Extract the [X, Y] coordinate from the center of the cell holding the provided text.  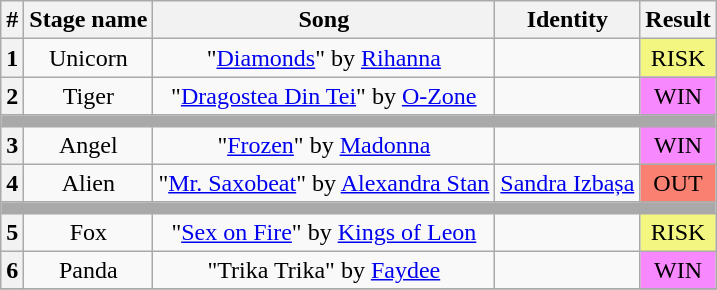
OUT [678, 183]
"Frozen" by Madonna [324, 145]
"Trika Trika" by Faydee [324, 270]
4 [12, 183]
"Mr. Saxobeat" by Alexandra Stan [324, 183]
Tiger [88, 96]
Panda [88, 270]
5 [12, 232]
"Diamonds" by Rihanna [324, 58]
"Sex on Fire" by Kings of Leon [324, 232]
Alien [88, 183]
Identity [568, 20]
Unicorn [88, 58]
Stage name [88, 20]
# [12, 20]
3 [12, 145]
Angel [88, 145]
"Dragostea Din Tei" by O-Zone [324, 96]
Result [678, 20]
2 [12, 96]
Fox [88, 232]
Song [324, 20]
Sandra Izbașa [568, 183]
1 [12, 58]
6 [12, 270]
